Search for the cell housing the specified text and yield its [x, y] center coordinate. 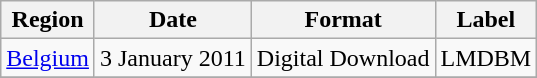
Region [48, 20]
3 January 2011 [172, 58]
Date [172, 20]
Belgium [48, 58]
Format [343, 20]
Label [486, 20]
Digital Download [343, 58]
LMDBM [486, 58]
